Capture the cell that displays the provided text and extract its (x, y) central coordinate. 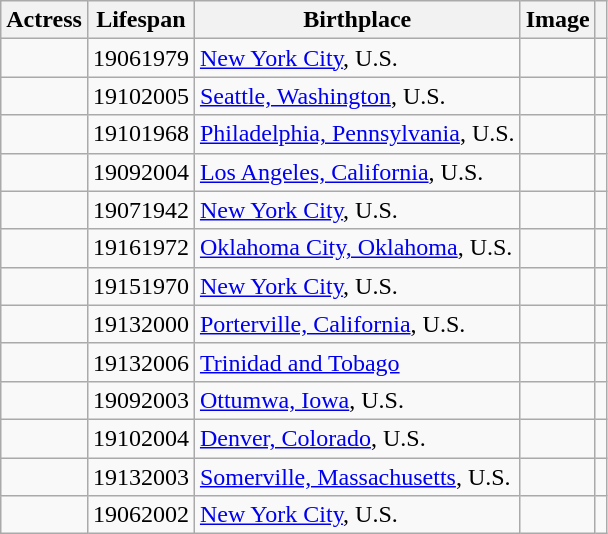
Philadelphia, Pennsylvania, U.S. (357, 134)
19071942 (140, 210)
19101968 (140, 134)
Trinidad and Tobago (357, 362)
Oklahoma City, Oklahoma, U.S. (357, 248)
19132000 (140, 324)
Actress (44, 20)
19102005 (140, 96)
Somerville, Massachusetts, U.S. (357, 477)
19092004 (140, 172)
19061979 (140, 58)
19151970 (140, 286)
19062002 (140, 515)
Ottumwa, Iowa, U.S. (357, 400)
Denver, Colorado, U.S. (357, 438)
Image (558, 20)
19102004 (140, 438)
19092003 (140, 400)
19161972 (140, 248)
19132006 (140, 362)
Seattle, Washington, U.S. (357, 96)
Los Angeles, California, U.S. (357, 172)
Porterville, California, U.S. (357, 324)
Lifespan (140, 20)
19132003 (140, 477)
Birthplace (357, 20)
